Provide the (x, y) coordinate of the cell's center where the given text is located.  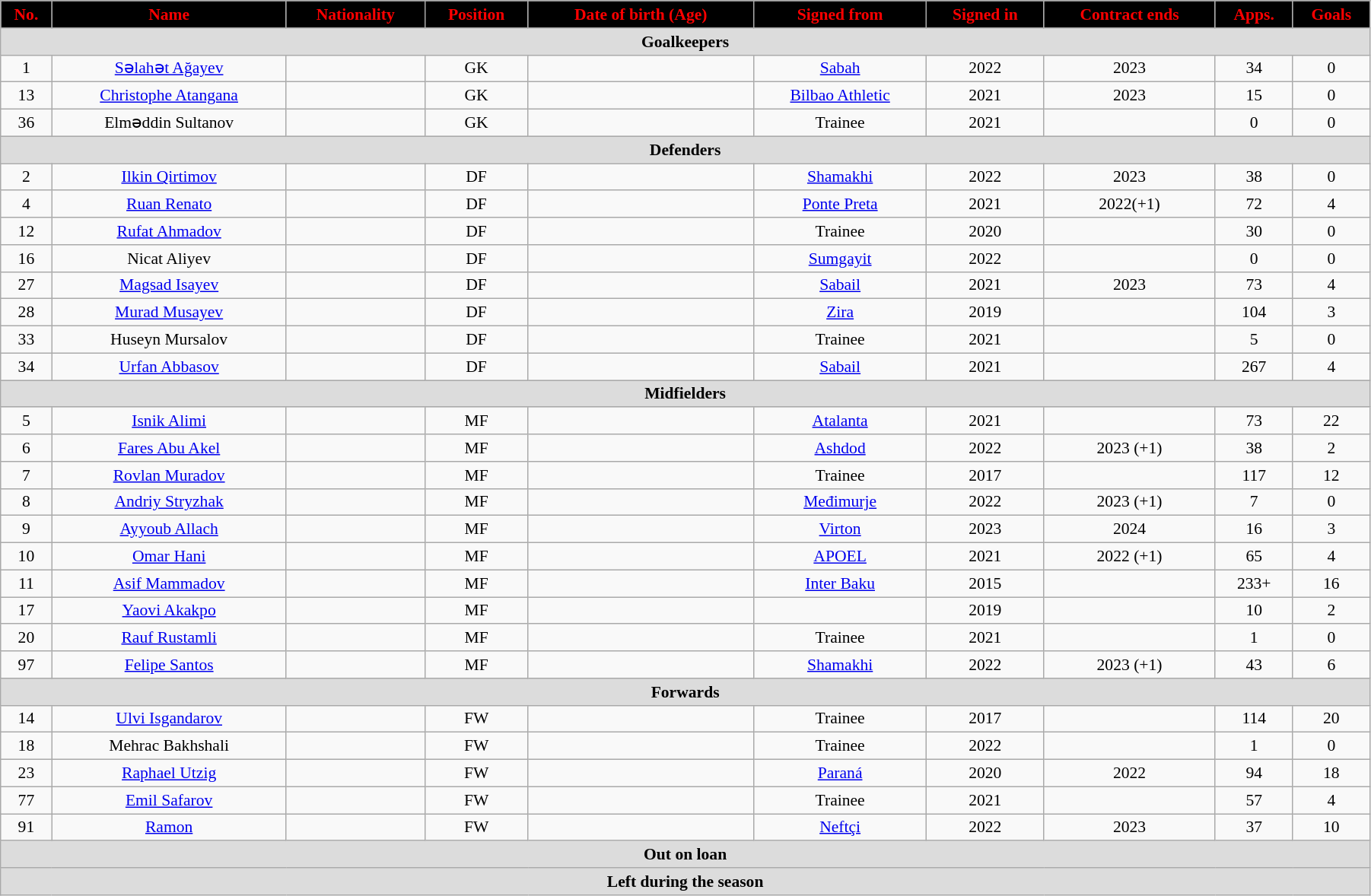
43 (1254, 665)
Signed in (985, 14)
Elməddin Sultanov (169, 123)
Sumgayit (840, 259)
Bilbao Athletic (840, 96)
33 (26, 340)
Andriy Stryzhak (169, 502)
114 (1254, 719)
Ashdod (840, 448)
30 (1254, 231)
Defenders (685, 150)
22 (1331, 421)
Zira (840, 313)
27 (26, 285)
Forwards (685, 692)
Rufat Ahmadov (169, 231)
Magsad Isayev (169, 285)
117 (1254, 475)
Paraná (840, 774)
Rauf Rustamli (169, 638)
Ilkin Qirtimov (169, 177)
28 (26, 313)
91 (26, 828)
2022 (+1) (1129, 557)
Međimurje (840, 502)
Left during the season (685, 882)
Sabah (840, 68)
Omar Hani (169, 557)
77 (26, 800)
233+ (1254, 583)
Raphael Utzig (169, 774)
Goals (1331, 14)
Asif Mammadov (169, 583)
Murad Musayev (169, 313)
Ulvi Isgandarov (169, 719)
Virton (840, 529)
8 (26, 502)
Neftçi (840, 828)
No. (26, 14)
Isnik Alimi (169, 421)
Urfan Abbasov (169, 367)
23 (26, 774)
97 (26, 665)
Yaovi Akakpo (169, 611)
Nationality (355, 14)
Apps. (1254, 14)
11 (26, 583)
65 (1254, 557)
Ruan Renato (169, 205)
2015 (985, 583)
Christophe Atangana (169, 96)
Atalanta (840, 421)
Out on loan (685, 855)
2022(+1) (1129, 205)
Contract ends (1129, 14)
Ramon (169, 828)
72 (1254, 205)
15 (1254, 96)
57 (1254, 800)
Ayyoub Allach (169, 529)
17 (26, 611)
Nicat Aliyev (169, 259)
Midfielders (685, 394)
Goalkeepers (685, 42)
Huseyn Mursalov (169, 340)
Səlahət Ağayev (169, 68)
267 (1254, 367)
Felipe Santos (169, 665)
Signed from (840, 14)
Emil Safarov (169, 800)
Date of birth (Age) (641, 14)
Fares Abu Akel (169, 448)
Inter Baku (840, 583)
Mehrac Bakhshali (169, 746)
9 (26, 529)
Name (169, 14)
2024 (1129, 529)
37 (1254, 828)
Position (476, 14)
Rovlan Muradov (169, 475)
APOEL (840, 557)
Ponte Preta (840, 205)
36 (26, 123)
13 (26, 96)
94 (1254, 774)
104 (1254, 313)
14 (26, 719)
